Find where the given text appears and provide that cell's center as (X, Y) coordinate. 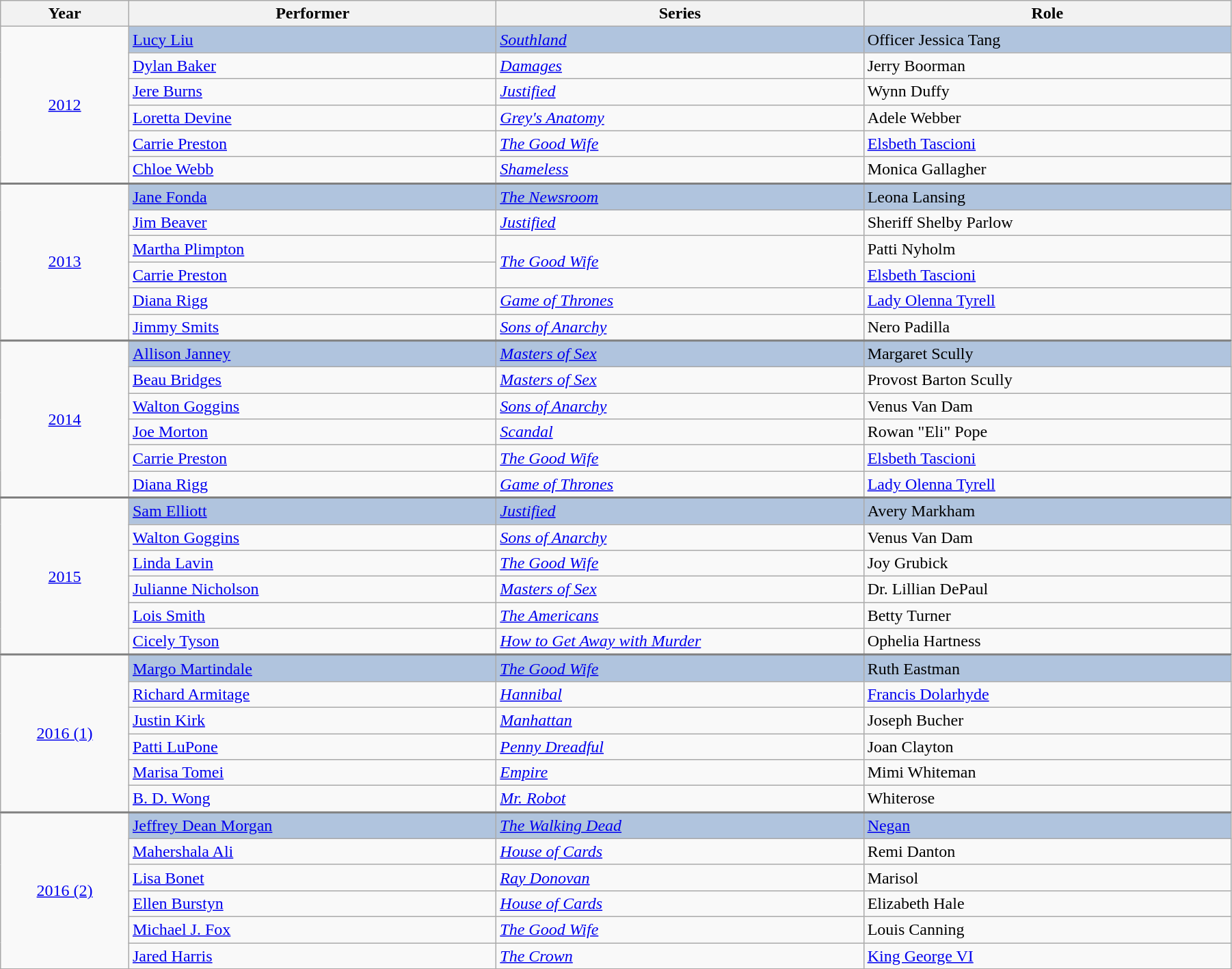
Jerry Boorman (1047, 66)
Whiterose (1047, 799)
Avery Markham (1047, 512)
Jimmy Smits (312, 327)
Dr. Lillian DePaul (1047, 589)
Role (1047, 14)
Allison Janney (312, 354)
Sam Elliott (312, 512)
Leona Lansing (1047, 197)
Martha Plimpton (312, 249)
Margaret Scully (1047, 354)
Series (680, 14)
Joy Grubick (1047, 563)
Julianne Nicholson (312, 589)
2014 (65, 419)
King George VI (1047, 955)
Elizabeth Hale (1047, 903)
Joan Clayton (1047, 746)
The Walking Dead (680, 825)
Mr. Robot (680, 799)
Sheriff Shelby Parlow (1047, 223)
Dylan Baker (312, 66)
How to Get Away with Murder (680, 641)
Officer Jessica Tang (1047, 40)
Marisa Tomei (312, 773)
Jared Harris (312, 955)
Grey's Anatomy (680, 118)
2012 (65, 105)
Mimi Whiteman (1047, 773)
Cicely Tyson (312, 641)
Provost Barton Scully (1047, 380)
The Crown (680, 955)
Justin Kirk (312, 720)
Penny Dreadful (680, 746)
Southland (680, 40)
Michael J. Fox (312, 929)
Remi Danton (1047, 851)
Margo Martindale (312, 669)
Jeffrey Dean Morgan (312, 825)
Scandal (680, 432)
Ray Donovan (680, 877)
Year (65, 14)
Richard Armitage (312, 694)
2013 (65, 262)
2016 (2) (65, 890)
Francis Dolarhyde (1047, 694)
Ophelia Hartness (1047, 641)
Joseph Bucher (1047, 720)
Negan (1047, 825)
Beau Bridges (312, 380)
Lisa Bonet (312, 877)
Linda Lavin (312, 563)
Betty Turner (1047, 615)
Chloe Webb (312, 170)
Louis Canning (1047, 929)
Mahershala Ali (312, 851)
Jere Burns (312, 92)
Marisol (1047, 877)
Lucy Liu (312, 40)
The Americans (680, 615)
Ellen Burstyn (312, 903)
B. D. Wong (312, 799)
Lois Smith (312, 615)
Adele Webber (1047, 118)
The Newsroom (680, 197)
Rowan "Eli" Pope (1047, 432)
Monica Gallagher (1047, 170)
2016 (1) (65, 734)
Patti Nyholm (1047, 249)
Jane Fonda (312, 197)
Joe Morton (312, 432)
Loretta Devine (312, 118)
Performer (312, 14)
2015 (65, 576)
Nero Padilla (1047, 327)
Empire (680, 773)
Jim Beaver (312, 223)
Damages (680, 66)
Ruth Eastman (1047, 669)
Hannibal (680, 694)
Manhattan (680, 720)
Wynn Duffy (1047, 92)
Patti LuPone (312, 746)
Shameless (680, 170)
